Output the (X, Y) coordinate of the center of the cell containing the given text.  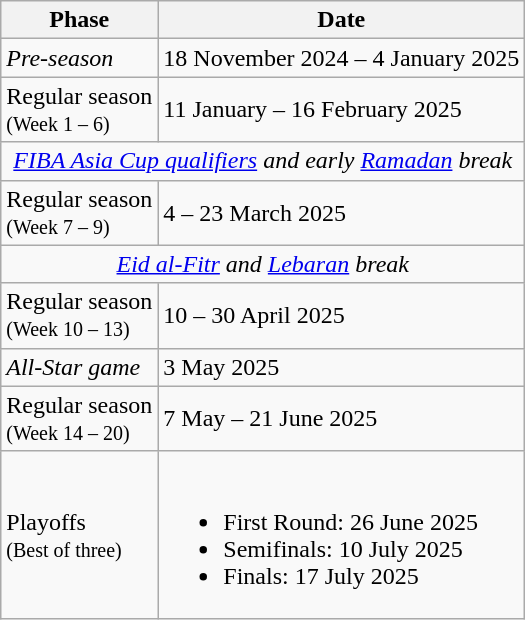
Pre-season (80, 58)
7 May – 21 June 2025 (342, 418)
FIBA Asia Cup qualifiers and early Ramadan break (263, 161)
Phase (80, 20)
Regular season(Week 10 – 13) (80, 316)
3 May 2025 (342, 367)
Eid al-Fitr and Lebaran break (263, 264)
Date (342, 20)
All-Star game (80, 367)
Playoffs(Best of three) (80, 534)
Regular season(Week 14 – 20) (80, 418)
Regular season(Week 1 – 6) (80, 110)
18 November 2024 – 4 January 2025 (342, 58)
First Round: 26 June 2025Semifinals: 10 July 2025Finals: 17 July 2025 (342, 534)
Regular season(Week 7 – 9) (80, 212)
11 January – 16 February 2025 (342, 110)
4 – 23 March 2025 (342, 212)
10 – 30 April 2025 (342, 316)
